Search for the cell housing the specified text and yield its (x, y) center coordinate. 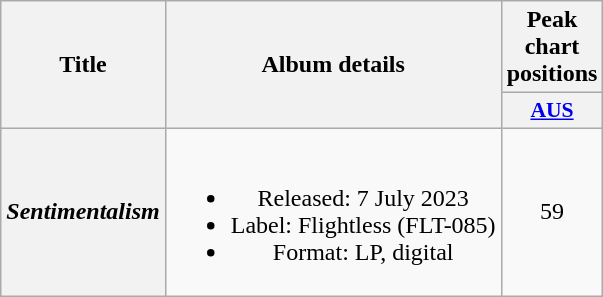
Sentimentalism (83, 212)
Title (83, 65)
59 (552, 212)
Album details (333, 65)
AUS (552, 111)
Peak chart positions (552, 47)
Released: 7 July 2023Label: Flightless (FLT-085)Format: LP, digital (333, 212)
